Return [x, y] of the center of cell containing provided text 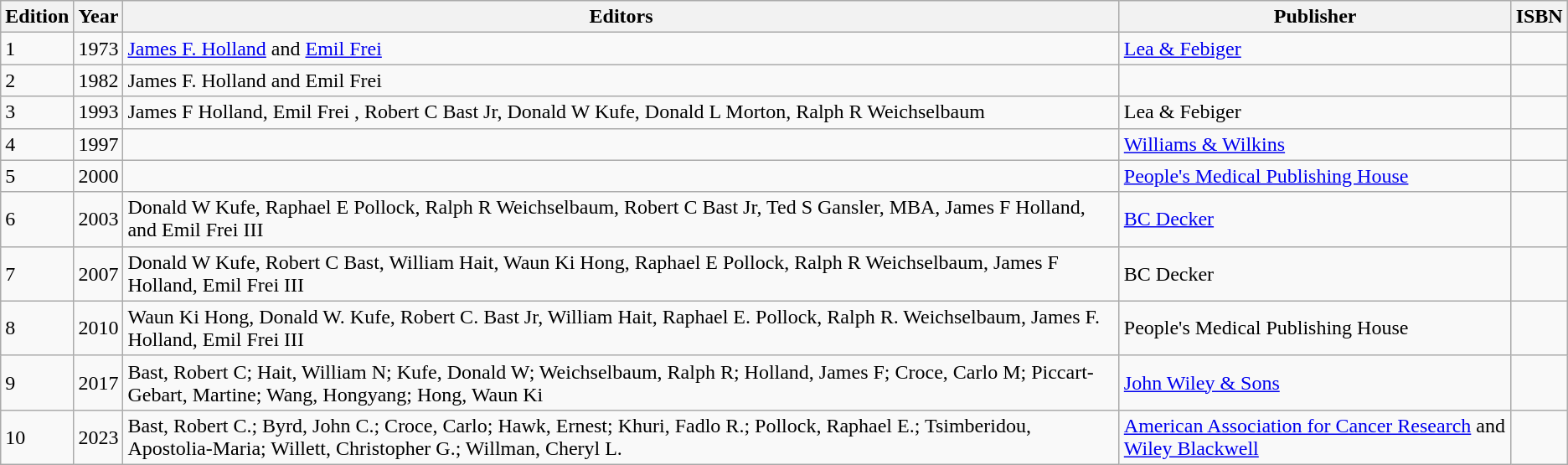
Editors [622, 17]
Year [99, 17]
2 [37, 80]
2000 [99, 176]
4 [37, 144]
1973 [99, 49]
3 [37, 112]
6 [37, 220]
8 [37, 328]
Edition [37, 17]
2003 [99, 220]
American Association for Cancer Research and Wiley Blackwell [1315, 437]
10 [37, 437]
Donald W Kufe, Raphael E Pollock, Ralph R Weichselbaum, Robert C Bast Jr, Ted S Gansler, MBA, James F Holland, and Emil Frei III [622, 220]
5 [37, 176]
John Wiley & Sons [1315, 382]
ISBN [1540, 17]
Waun Ki Hong, Donald W. Kufe, Robert C. Bast Jr, William Hait, Raphael E. Pollock, Ralph R. Weichselbaum, James F. Holland, Emil Frei III [622, 328]
1993 [99, 112]
2007 [99, 273]
7 [37, 273]
Publisher [1315, 17]
James F Holland, Emil Frei , Robert C Bast Jr, Donald W Kufe, Donald L Morton, Ralph R Weichselbaum [622, 112]
1997 [99, 144]
2010 [99, 328]
1 [37, 49]
9 [37, 382]
2023 [99, 437]
Williams & Wilkins [1315, 144]
2017 [99, 382]
1982 [99, 80]
Donald W Kufe, Robert C Bast, William Hait, Waun Ki Hong, Raphael E Pollock, Ralph R Weichselbaum, James F Holland, Emil Frei III [622, 273]
